Extract the [X, Y] coordinate from the center of the cell holding the provided text.  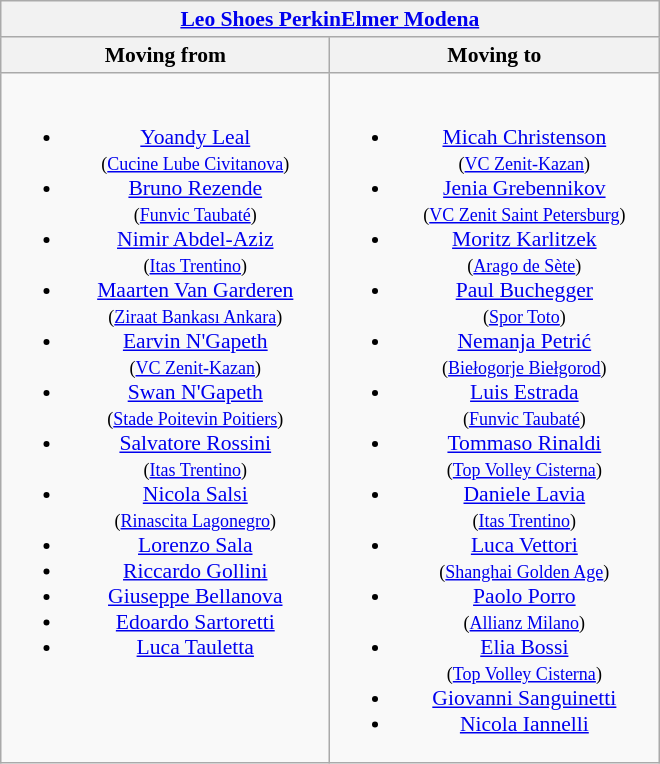
Leo Shoes PerkinElmer Modena [330, 19]
Moving from [166, 55]
Moving to [494, 55]
